Find where the given text appears and provide that cell's center as [x, y] coordinate. 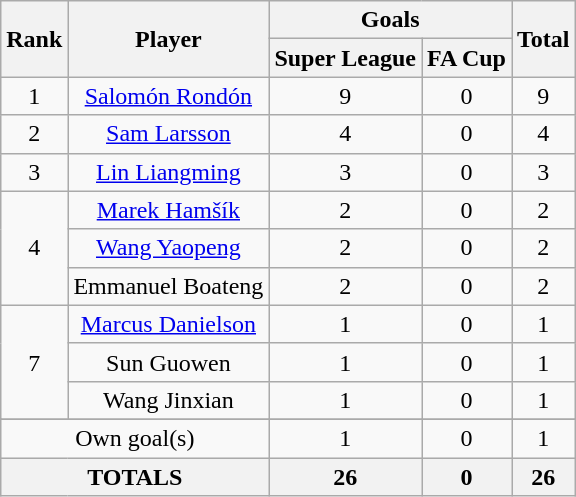
TOTALS [135, 477]
Goals [390, 20]
Own goal(s) [135, 438]
Lin Liangming [168, 172]
FA Cup [467, 58]
Marcus Danielson [168, 324]
Salomón Rondón [168, 96]
Wang Yaopeng [168, 248]
Rank [34, 39]
Super League [346, 58]
7 [34, 362]
Marek Hamšík [168, 210]
Sam Larsson [168, 134]
Emmanuel Boateng [168, 286]
Sun Guowen [168, 362]
Player [168, 39]
Wang Jinxian [168, 400]
Total [544, 39]
